Capture the cell that displays the provided text and extract its [X, Y] central coordinate. 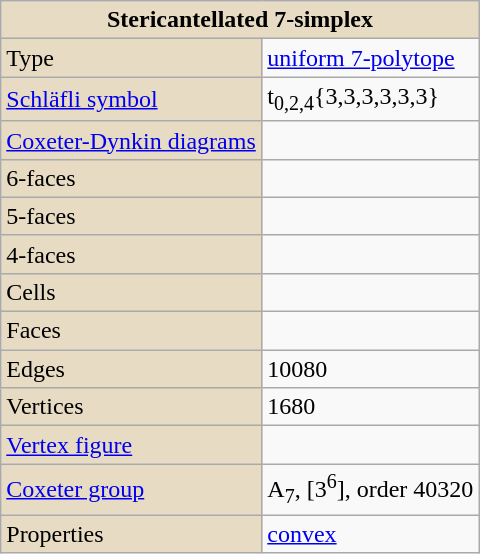
Edges [132, 369]
Properties [132, 534]
4-faces [132, 254]
5-faces [132, 216]
uniform 7-polytope [370, 58]
Coxeter-Dynkin diagrams [132, 140]
Coxeter group [132, 490]
A7, [36], order 40320 [370, 490]
Vertices [132, 407]
t0,2,4{3,3,3,3,3,3} [370, 99]
Type [132, 58]
6-faces [132, 178]
Schläfli symbol [132, 99]
10080 [370, 369]
convex [370, 534]
Vertex figure [132, 445]
Stericantellated 7-simplex [240, 20]
Cells [132, 292]
Faces [132, 331]
1680 [370, 407]
